Output the [x, y] coordinate of the center of the cell containing the given text.  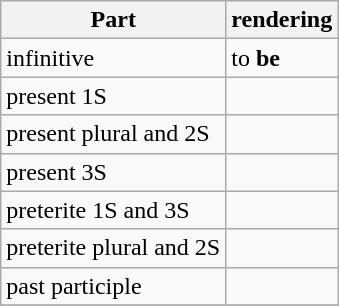
present 3S [114, 172]
to be [282, 58]
present plural and 2S [114, 134]
preterite plural and 2S [114, 248]
Part [114, 20]
past participle [114, 286]
preterite 1S and 3S [114, 210]
present 1S [114, 96]
rendering [282, 20]
infinitive [114, 58]
